Find where the given text appears and provide that cell's center as (X, Y) coordinate. 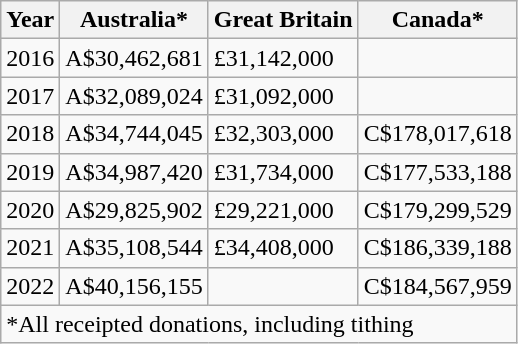
A$40,156,155 (134, 286)
Great Britain (283, 20)
2017 (30, 96)
2019 (30, 172)
A$34,987,420 (134, 172)
Canada* (438, 20)
Year (30, 20)
£31,734,000 (283, 172)
C$178,017,618 (438, 134)
C$177,533,188 (438, 172)
Australia* (134, 20)
C$186,339,188 (438, 248)
2021 (30, 248)
£31,142,000 (283, 58)
A$35,108,544 (134, 248)
C$179,299,529 (438, 210)
£31,092,000 (283, 96)
2016 (30, 58)
£29,221,000 (283, 210)
A$30,462,681 (134, 58)
£32,303,000 (283, 134)
£34,408,000 (283, 248)
A$32,089,024 (134, 96)
A$34,744,045 (134, 134)
2018 (30, 134)
*All receipted donations, including tithing (259, 324)
2022 (30, 286)
2020 (30, 210)
A$29,825,902 (134, 210)
C$184,567,959 (438, 286)
